From the cell containing the given text, extract its center point as [X, Y] coordinate. 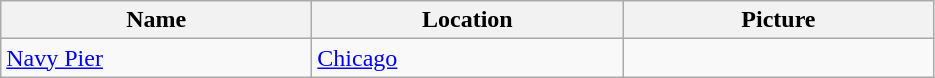
Chicago [468, 58]
Location [468, 20]
Name [156, 20]
Navy Pier [156, 58]
Picture [778, 20]
